Pinpoint the cell where the given text exists, returning its [x, y] midpoint coordinate. 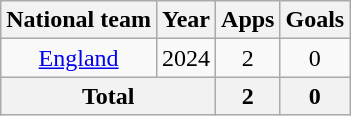
Goals [315, 20]
2024 [186, 58]
National team [79, 20]
Year [186, 20]
England [79, 58]
Apps [248, 20]
Total [108, 96]
